Return (x, y) of the center of cell containing provided text 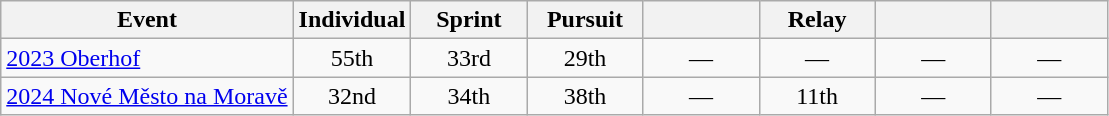
38th (585, 96)
Event (147, 20)
34th (469, 96)
55th (352, 58)
Individual (352, 20)
32nd (352, 96)
Pursuit (585, 20)
2024 Nové Město na Moravě (147, 96)
Sprint (469, 20)
29th (585, 58)
11th (817, 96)
33rd (469, 58)
Relay (817, 20)
2023 Oberhof (147, 58)
